Output the [X, Y] coordinate of the center of the cell containing the given text.  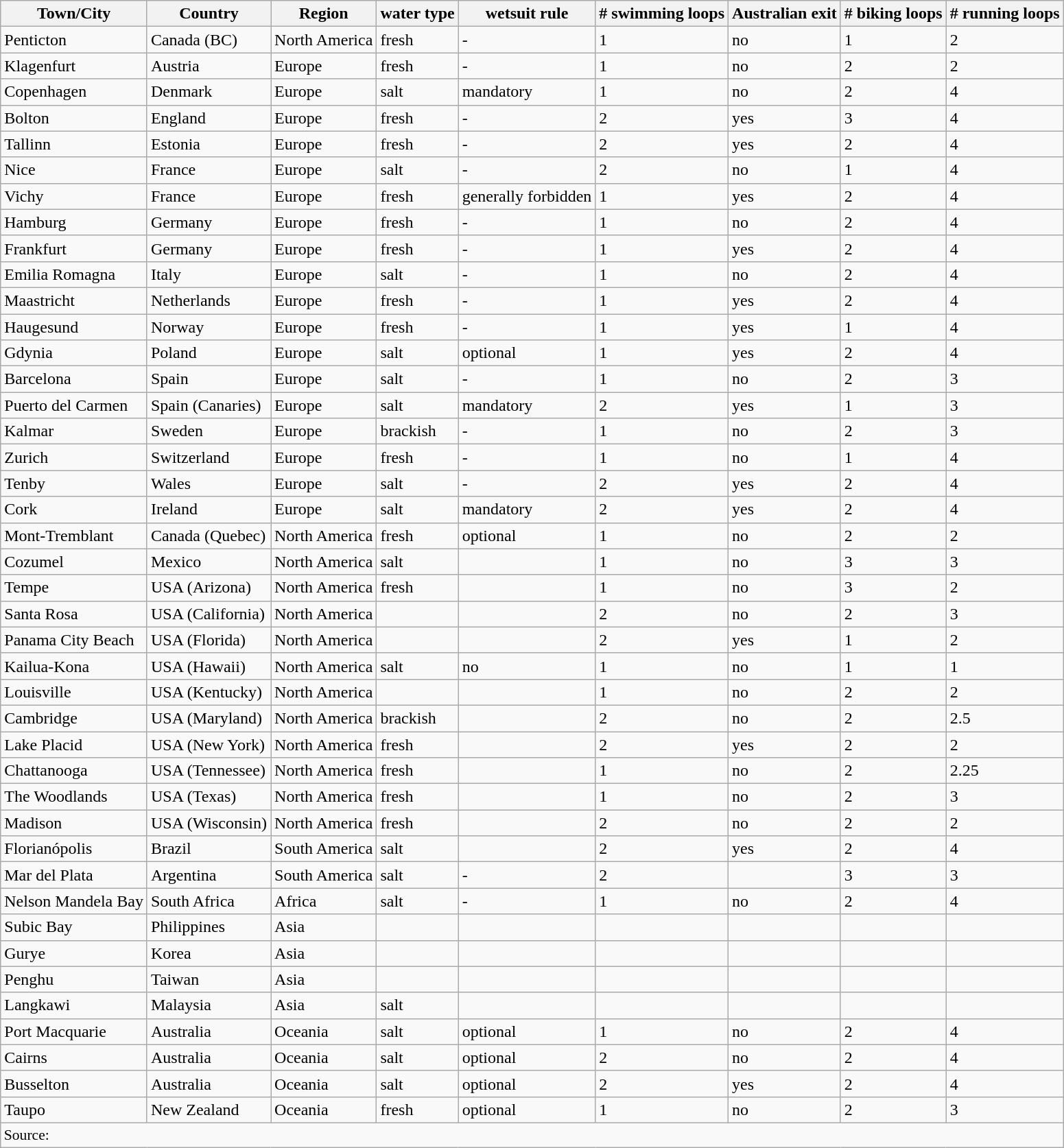
Argentina [209, 875]
Korea [209, 953]
wetsuit rule [527, 14]
Zurich [74, 457]
Kailua-Kona [74, 666]
Mexico [209, 562]
Barcelona [74, 379]
USA (Texas) [209, 797]
USA (California) [209, 614]
# swimming loops [662, 14]
Chattanooga [74, 771]
Philippines [209, 927]
Source: [532, 1135]
USA (Hawaii) [209, 666]
Mar del Plata [74, 875]
Busselton [74, 1084]
Subic Bay [74, 927]
New Zealand [209, 1110]
generally forbidden [527, 196]
Frankfurt [74, 248]
Italy [209, 274]
Cork [74, 510]
Norway [209, 327]
Canada (BC) [209, 40]
Estonia [209, 144]
Brazil [209, 849]
Vichy [74, 196]
# biking loops [893, 14]
The Woodlands [74, 797]
Australian exit [785, 14]
Penghu [74, 979]
Gdynia [74, 353]
Spain [209, 379]
Santa Rosa [74, 614]
Spain (Canaries) [209, 405]
USA (Wisconsin) [209, 823]
Ireland [209, 510]
Copenhagen [74, 92]
Hamburg [74, 222]
USA (Tennessee) [209, 771]
water type [417, 14]
Region [324, 14]
Switzerland [209, 457]
Sweden [209, 431]
2.5 [1004, 718]
Denmark [209, 92]
Lake Placid [74, 744]
Poland [209, 353]
Netherlands [209, 300]
Nelson Mandela Bay [74, 901]
Wales [209, 483]
England [209, 118]
Canada (Quebec) [209, 536]
Kalmar [74, 431]
USA (Arizona) [209, 588]
Tempe [74, 588]
2.25 [1004, 771]
Cambridge [74, 718]
Mont-Tremblant [74, 536]
Taiwan [209, 979]
Nice [74, 170]
Gurye [74, 953]
# running loops [1004, 14]
South Africa [209, 901]
USA (Maryland) [209, 718]
Maastricht [74, 300]
Port Macquarie [74, 1031]
Emilia Romagna [74, 274]
Puerto del Carmen [74, 405]
USA (New York) [209, 744]
Malaysia [209, 1005]
Bolton [74, 118]
Africa [324, 901]
Langkawi [74, 1005]
USA (Kentucky) [209, 692]
Madison [74, 823]
Taupo [74, 1110]
Tallinn [74, 144]
Penticton [74, 40]
Cozumel [74, 562]
USA (Florida) [209, 640]
Panama City Beach [74, 640]
Austria [209, 66]
Cairns [74, 1057]
Florianópolis [74, 849]
Louisville [74, 692]
Town/City [74, 14]
Tenby [74, 483]
Klagenfurt [74, 66]
Haugesund [74, 327]
Country [209, 14]
